Identify which cell holds the provided text, then report its (X, Y) central coordinate. 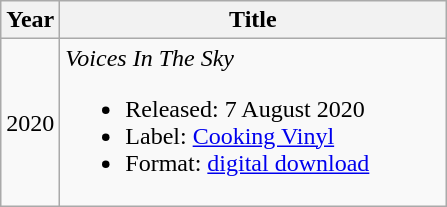
Voices In The SkyReleased: 7 August 2020Label: Cooking VinylFormat: digital download (253, 122)
Title (253, 20)
Year (30, 20)
2020 (30, 122)
